Output the (x, y) coordinate of the center of the cell containing the given text.  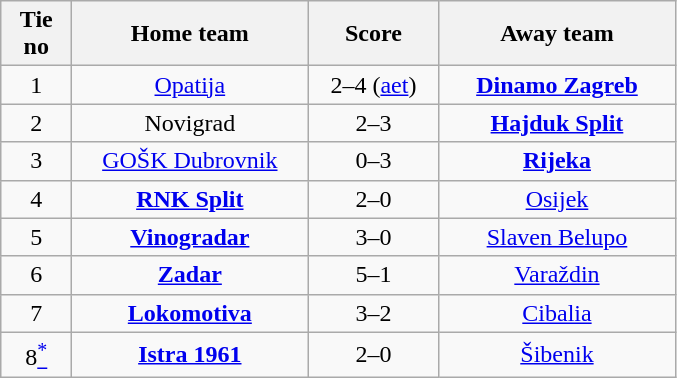
3–0 (374, 237)
Varaždin (557, 275)
Šibenik (557, 354)
3 (36, 161)
Away team (557, 34)
Zadar (190, 275)
Tie no (36, 34)
1 (36, 85)
Osijek (557, 199)
7 (36, 313)
Vinogradar (190, 237)
3–2 (374, 313)
Slaven Belupo (557, 237)
GOŠK Dubrovnik (190, 161)
Cibalia (557, 313)
0–3 (374, 161)
8* (36, 354)
Dinamo Zagreb (557, 85)
RNK Split (190, 199)
Score (374, 34)
5 (36, 237)
4 (36, 199)
2–3 (374, 123)
Rijeka (557, 161)
Novigrad (190, 123)
Opatija (190, 85)
Home team (190, 34)
5–1 (374, 275)
Lokomotiva (190, 313)
Istra 1961 (190, 354)
2–4 (aet) (374, 85)
2 (36, 123)
Hajduk Split (557, 123)
6 (36, 275)
